Identify which cell holds the provided text, then report its [X, Y] central coordinate. 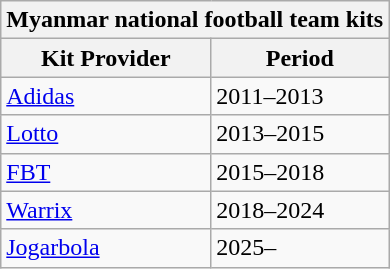
2018–2024 [300, 210]
Lotto [106, 134]
Warrix [106, 210]
2015–2018 [300, 172]
Jogarbola [106, 248]
2013–2015 [300, 134]
Period [300, 58]
2011–2013 [300, 96]
FBT [106, 172]
Myanmar national football team kits [195, 20]
Adidas [106, 96]
2025– [300, 248]
Kit Provider [106, 58]
